Return (x, y) of the center of cell containing provided text 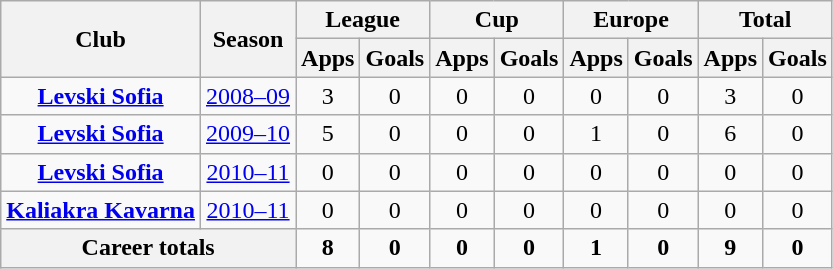
Season (248, 39)
Kaliakra Kavarna (101, 210)
9 (730, 248)
2009–10 (248, 134)
Europe (631, 20)
Club (101, 39)
8 (328, 248)
6 (730, 134)
Cup (497, 20)
Total (765, 20)
League (363, 20)
2008–09 (248, 96)
5 (328, 134)
Career totals (148, 248)
